Provide the [X, Y] coordinate of the cell's center where the given text is located.  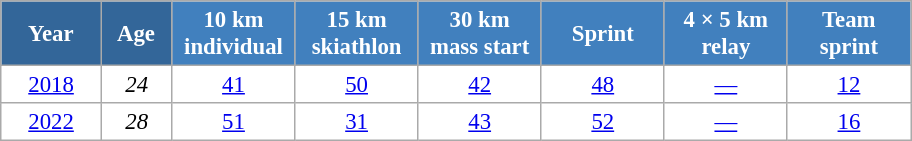
42 [480, 85]
2018 [52, 85]
24 [136, 85]
48 [602, 85]
28 [136, 122]
10 km individual [234, 34]
16 [848, 122]
Sprint [602, 34]
51 [234, 122]
4 × 5 km relay [726, 34]
2022 [52, 122]
30 km mass start [480, 34]
31 [356, 122]
50 [356, 85]
15 km skiathlon [356, 34]
Age [136, 34]
Year [52, 34]
52 [602, 122]
Team sprint [848, 34]
43 [480, 122]
12 [848, 85]
41 [234, 85]
